Find where the given text appears and provide that cell's center as (x, y) coordinate. 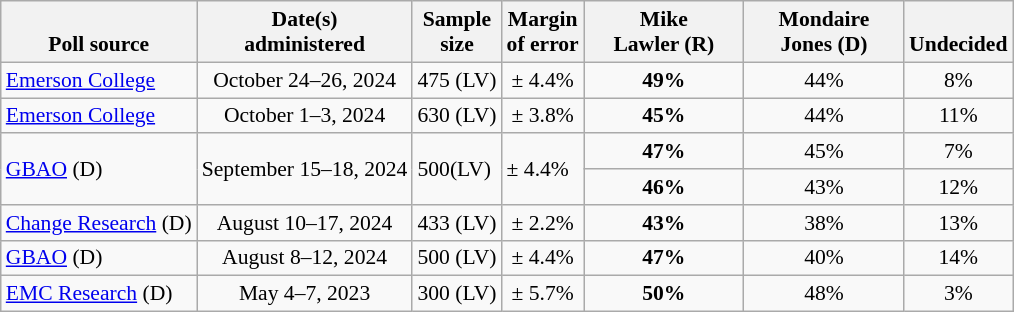
50% (664, 294)
40% (824, 258)
475 (LV) (456, 80)
630 (LV) (456, 116)
300 (LV) (456, 294)
12% (958, 187)
± 2.2% (543, 223)
7% (958, 152)
500 (LV) (456, 258)
433 (LV) (456, 223)
August 10–17, 2024 (305, 223)
MondaireJones (D) (824, 32)
± 3.8% (543, 116)
Change Research (D) (99, 223)
± 5.7% (543, 294)
Date(s)administered (305, 32)
September 15–18, 2024 (305, 170)
11% (958, 116)
Undecided (958, 32)
48% (824, 294)
3% (958, 294)
500(LV) (456, 170)
October 24–26, 2024 (305, 80)
October 1–3, 2024 (305, 116)
46% (664, 187)
Samplesize (456, 32)
EMC Research (D) (99, 294)
38% (824, 223)
Marginof error (543, 32)
MikeLawler (R) (664, 32)
August 8–12, 2024 (305, 258)
May 4–7, 2023 (305, 294)
Poll source (99, 32)
8% (958, 80)
13% (958, 223)
14% (958, 258)
49% (664, 80)
